Detect which cell encompasses the target text, then output its (x, y) center coordinate. 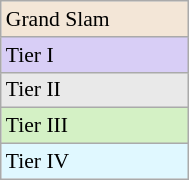
Tier II (95, 90)
Tier III (95, 126)
Grand Slam (95, 19)
Tier IV (95, 162)
Tier I (95, 55)
